Extract the [x, y] coordinate from the center of the cell holding the provided text.  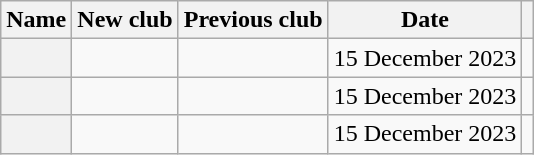
Date [425, 20]
New club [125, 20]
Name [36, 20]
Previous club [253, 20]
